Return the [x, y] coordinate for the center point of the cell that contains the specified text.  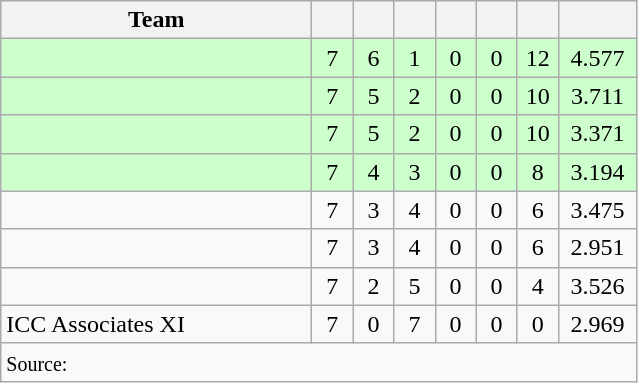
4.577 [598, 58]
3.475 [598, 210]
1 [414, 58]
Team [156, 20]
Source: [319, 362]
ICC Associates XI [156, 324]
8 [538, 172]
2.969 [598, 324]
3.526 [598, 286]
2.951 [598, 248]
3.371 [598, 134]
12 [538, 58]
3.194 [598, 172]
3.711 [598, 96]
